From the cell containing the given text, extract its center point as (X, Y) coordinate. 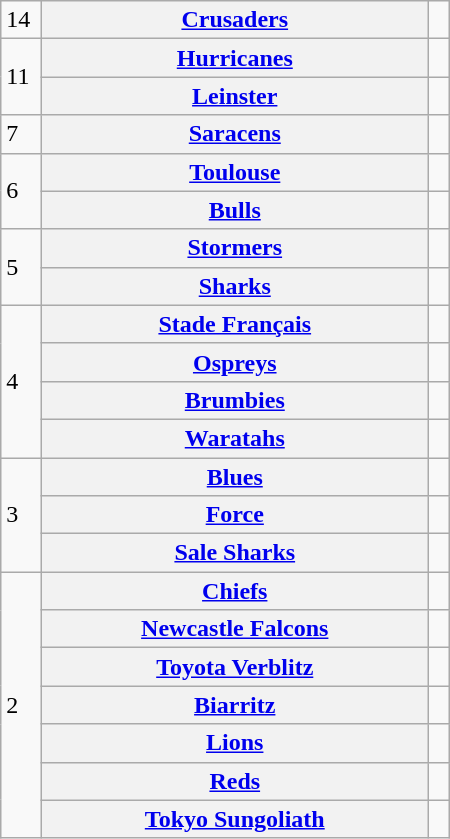
2 (22, 705)
Lions (235, 743)
Stade Français (235, 324)
14 (22, 20)
Crusaders (235, 20)
6 (22, 191)
Blues (235, 477)
5 (22, 267)
Force (235, 515)
4 (22, 381)
Tokyo Sungoliath (235, 819)
Waratahs (235, 438)
Ospreys (235, 362)
Hurricanes (235, 58)
Bulls (235, 210)
Reds (235, 781)
3 (22, 515)
Sharks (235, 286)
Toyota Verblitz (235, 667)
Chiefs (235, 591)
Saracens (235, 134)
7 (22, 134)
Toulouse (235, 172)
Leinster (235, 96)
Sale Sharks (235, 553)
Brumbies (235, 400)
Newcastle Falcons (235, 629)
11 (22, 77)
Biarritz (235, 705)
Stormers (235, 248)
